From the cell containing the given text, extract its center point as (X, Y) coordinate. 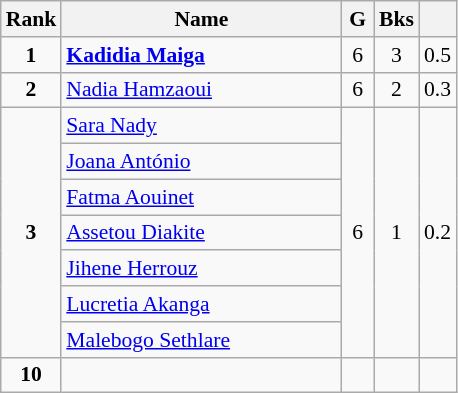
10 (32, 375)
Rank (32, 19)
Sara Nady (201, 126)
G (358, 19)
Nadia Hamzaoui (201, 90)
0.2 (438, 232)
Assetou Diakite (201, 233)
0.3 (438, 90)
Fatma Aouinet (201, 197)
Kadidia Maiga (201, 55)
Joana António (201, 162)
Name (201, 19)
Bks (396, 19)
0.5 (438, 55)
Malebogo Sethlare (201, 340)
Jihene Herrouz (201, 269)
Lucretia Akanga (201, 304)
